Detect which cell encompasses the target text, then output its (x, y) center coordinate. 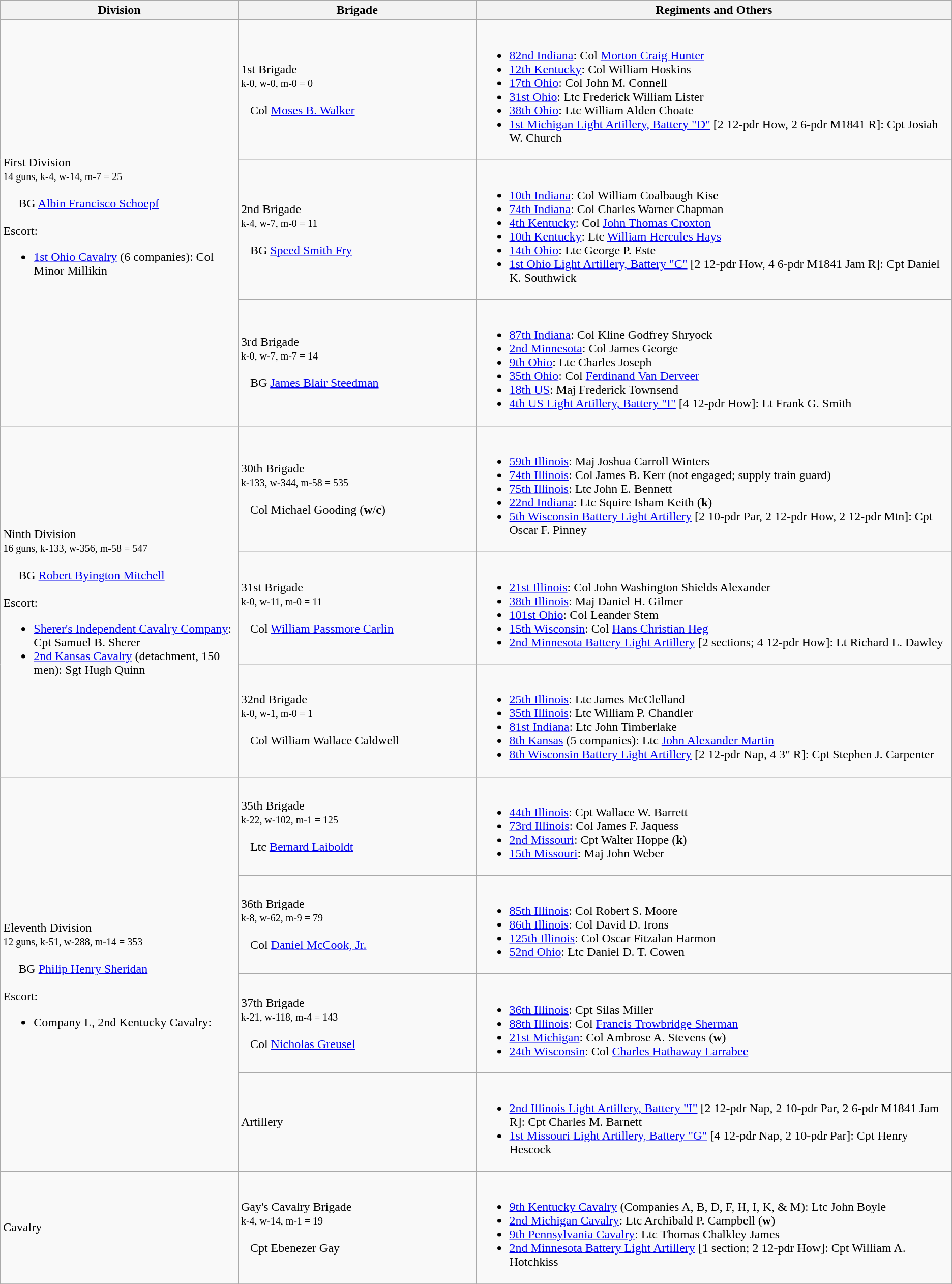
35th Brigadek-22, w-102, m-1 = 125 Ltc Bernard Laiboldt (357, 826)
3rd Brigadek-0, w-7, m-7 = 14 BG James Blair Steedman (357, 363)
37th Brigadek-21, w-118, m-4 = 143 Col Nicholas Greusel (357, 1023)
Artillery (357, 1122)
30th Brigadek-133, w-344, m-58 = 535 Col Michael Gooding (w/c) (357, 489)
Regiments and Others (714, 10)
Brigade (357, 10)
1st Brigadek-0, w-0, m-0 = 0 Col Moses B. Walker (357, 89)
32nd Brigadek-0, w-1, m-0 = 1 Col William Wallace Caldwell (357, 720)
2nd Brigadek-4, w-7, m-0 = 11 BG Speed Smith Fry (357, 230)
Gay's Cavalry Brigadek-4, w-14, m-1 = 19 Cpt Ebenezer Gay (357, 1228)
31st Brigadek-0, w-11, m-0 = 11 Col William Passmore Carlin (357, 608)
85th Illinois: Col Robert S. Moore86th Illinois: Col David D. Irons125th Illinois: Col Oscar Fitzalan Harmon52nd Ohio: Ltc Daniel D. T. Cowen (714, 924)
Division (120, 10)
Cavalry (120, 1228)
44th Illinois: Cpt Wallace W. Barrett73rd Illinois: Col James F. Jaquess2nd Missouri: Cpt Walter Hoppe (k)15th Missouri: Maj John Weber (714, 826)
Eleventh Division 12 guns, k-51, w-288, m-14 = 353 BG Philip Henry Sheridan Escort:Company L, 2nd Kentucky Cavalry: (120, 974)
36th Brigadek-8, w-62, m-9 = 79 Col Daniel McCook, Jr. (357, 924)
First Division 14 guns, k-4, w-14, m-7 = 25 BG Albin Francisco Schoepf Escort:1st Ohio Cavalry (6 companies): Col Minor Millikin (120, 223)
